Search for the cell housing the specified text and yield its [X, Y] center coordinate. 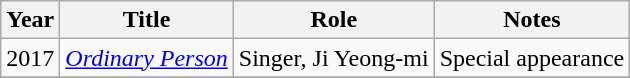
Notes [532, 20]
2017 [30, 58]
Title [147, 20]
Year [30, 20]
Ordinary Person [147, 58]
Role [334, 20]
Singer, Ji Yeong-mi [334, 58]
Special appearance [532, 58]
